Locate the cell with the specified text and output its [x, y] center coordinate. 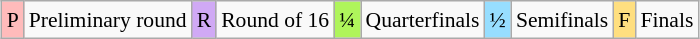
Semifinals [562, 20]
Finals [666, 20]
Round of 16 [275, 20]
P [13, 20]
F [624, 20]
R [204, 20]
¼ [347, 20]
Quarterfinals [422, 20]
½ [498, 20]
Preliminary round [108, 20]
